Locate the cell with the specified text and output its (X, Y) center coordinate. 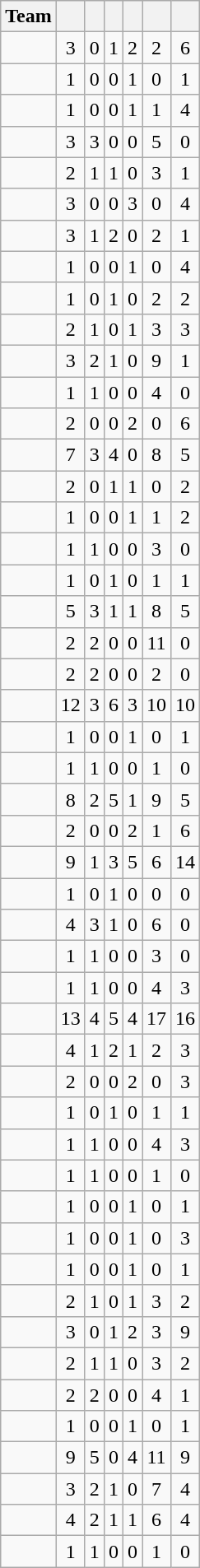
14 (186, 862)
12 (71, 705)
16 (186, 1019)
17 (156, 1019)
13 (71, 1019)
Team (29, 16)
